Pinpoint the cell where the given text exists, returning its (X, Y) midpoint coordinate. 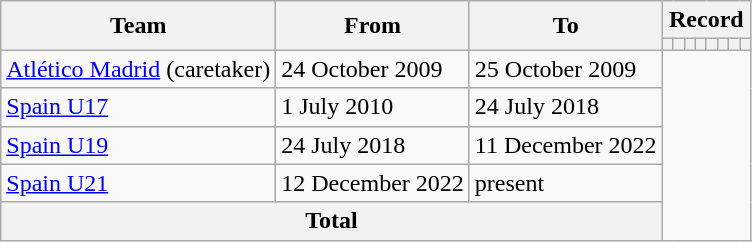
Spain U17 (138, 107)
Record (706, 20)
25 October 2009 (566, 69)
12 December 2022 (373, 183)
Atlético Madrid (caretaker) (138, 69)
Total (332, 221)
To (566, 26)
24 October 2009 (373, 69)
Team (138, 26)
From (373, 26)
Spain U21 (138, 183)
present (566, 183)
1 July 2010 (373, 107)
11 December 2022 (566, 145)
Spain U19 (138, 145)
